Determine the [x, y] coordinate at the center of the cell enclosing the given text.  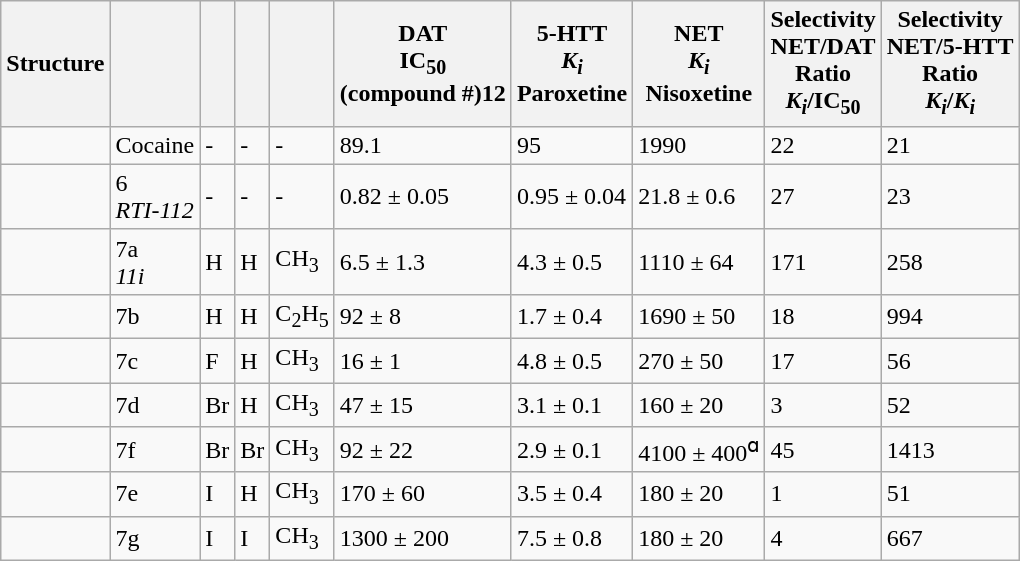
22 [823, 145]
3.5 ± 0.4 [572, 494]
6RTI-112 [155, 196]
SelectivityNET/DATRatioKi/IC50 [823, 64]
170 ± 60 [422, 494]
1110 ± 64 [699, 262]
1.7 ± 0.4 [572, 316]
1300 ± 200 [422, 538]
7e [155, 494]
Cocaine [155, 145]
1413 [950, 450]
4.3 ± 0.5 [572, 262]
47 ± 15 [422, 405]
7.5 ± 0.8 [572, 538]
45 [823, 450]
1690 ± 50 [699, 316]
258 [950, 262]
18 [823, 316]
DATIC50(compound #)12 [422, 64]
89.1 [422, 145]
6.5 ± 1.3 [422, 262]
270 ± 50 [699, 361]
56 [950, 361]
7f [155, 450]
F [218, 361]
23 [950, 196]
95 [572, 145]
NETKiNisoxetine [699, 64]
7b [155, 316]
0.82 ± 0.05 [422, 196]
0.95 ± 0.04 [572, 196]
SelectivityNET/5-HTTRatioKi/Ki [950, 64]
21.8 ± 0.6 [699, 196]
52 [950, 405]
92 ± 8 [422, 316]
667 [950, 538]
994 [950, 316]
3.1 ± 0.1 [572, 405]
16 ± 1 [422, 361]
17 [823, 361]
7c [155, 361]
4 [823, 538]
21 [950, 145]
7g [155, 538]
160 ± 20 [699, 405]
2.9 ± 0.1 [572, 450]
C2H5 [302, 316]
1990 [699, 145]
171 [823, 262]
7d [155, 405]
7a11i [155, 262]
27 [823, 196]
92 ± 22 [422, 450]
1 [823, 494]
4100 ± 400ɑ [699, 450]
3 [823, 405]
51 [950, 494]
5-HTTKiParoxetine [572, 64]
4.8 ± 0.5 [572, 361]
Structure [56, 64]
